Return the (x, y) coordinate for the center point of the cell that contains the specified text.  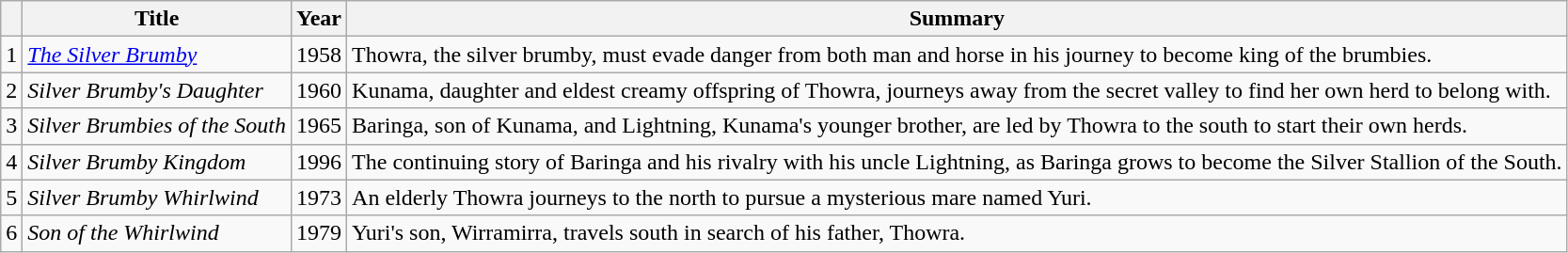
1958 (320, 55)
1996 (320, 162)
2 (11, 90)
Title (157, 19)
3 (11, 126)
Silver Brumby Whirlwind (157, 198)
Yuri's son, Wirramirra, travels south in search of his father, Thowra. (958, 233)
5 (11, 198)
Son of the Whirlwind (157, 233)
Silver Brumby Kingdom (157, 162)
Thowra, the silver brumby, must evade danger from both man and horse in his journey to become king of the brumbies. (958, 55)
Baringa, son of Kunama, and Lightning, Kunama's younger brother, are led by Thowra to the south to start their own herds. (958, 126)
1965 (320, 126)
1973 (320, 198)
The Silver Brumby (157, 55)
1979 (320, 233)
1 (11, 55)
The continuing story of Baringa and his rivalry with his uncle Lightning, as Baringa grows to become the Silver Stallion of the South. (958, 162)
1960 (320, 90)
Kunama, daughter and eldest creamy offspring of Thowra, journeys away from the secret valley to find her own herd to belong with. (958, 90)
Silver Brumbies of the South (157, 126)
Silver Brumby's Daughter (157, 90)
4 (11, 162)
Summary (958, 19)
6 (11, 233)
Year (320, 19)
An elderly Thowra journeys to the north to pursue a mysterious mare named Yuri. (958, 198)
